Capture the cell that displays the provided text and extract its (X, Y) central coordinate. 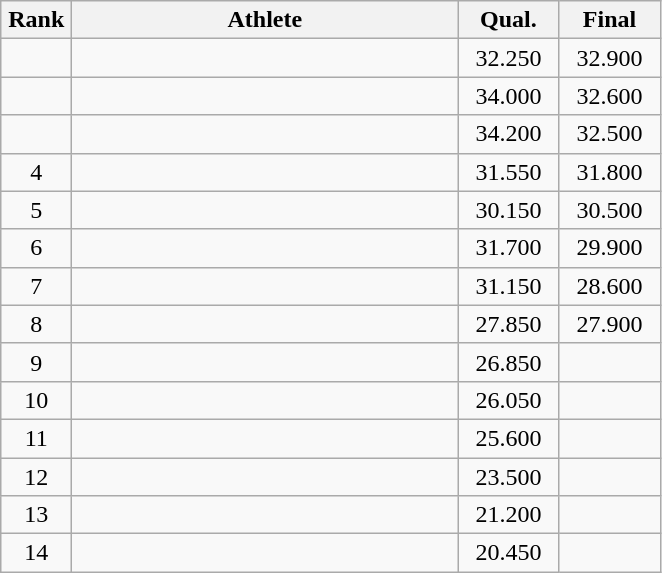
10 (36, 400)
13 (36, 515)
30.500 (610, 210)
31.700 (508, 248)
25.600 (508, 438)
Qual. (508, 20)
5 (36, 210)
27.900 (610, 324)
9 (36, 362)
27.850 (508, 324)
30.150 (508, 210)
32.600 (610, 96)
34.000 (508, 96)
6 (36, 248)
21.200 (508, 515)
7 (36, 286)
28.600 (610, 286)
32.900 (610, 58)
4 (36, 172)
Final (610, 20)
14 (36, 553)
31.550 (508, 172)
34.200 (508, 134)
12 (36, 477)
29.900 (610, 248)
32.250 (508, 58)
26.850 (508, 362)
Athlete (265, 20)
20.450 (508, 553)
8 (36, 324)
Rank (36, 20)
23.500 (508, 477)
31.800 (610, 172)
32.500 (610, 134)
11 (36, 438)
31.150 (508, 286)
26.050 (508, 400)
